Detect which cell encompasses the target text, then output its [x, y] center coordinate. 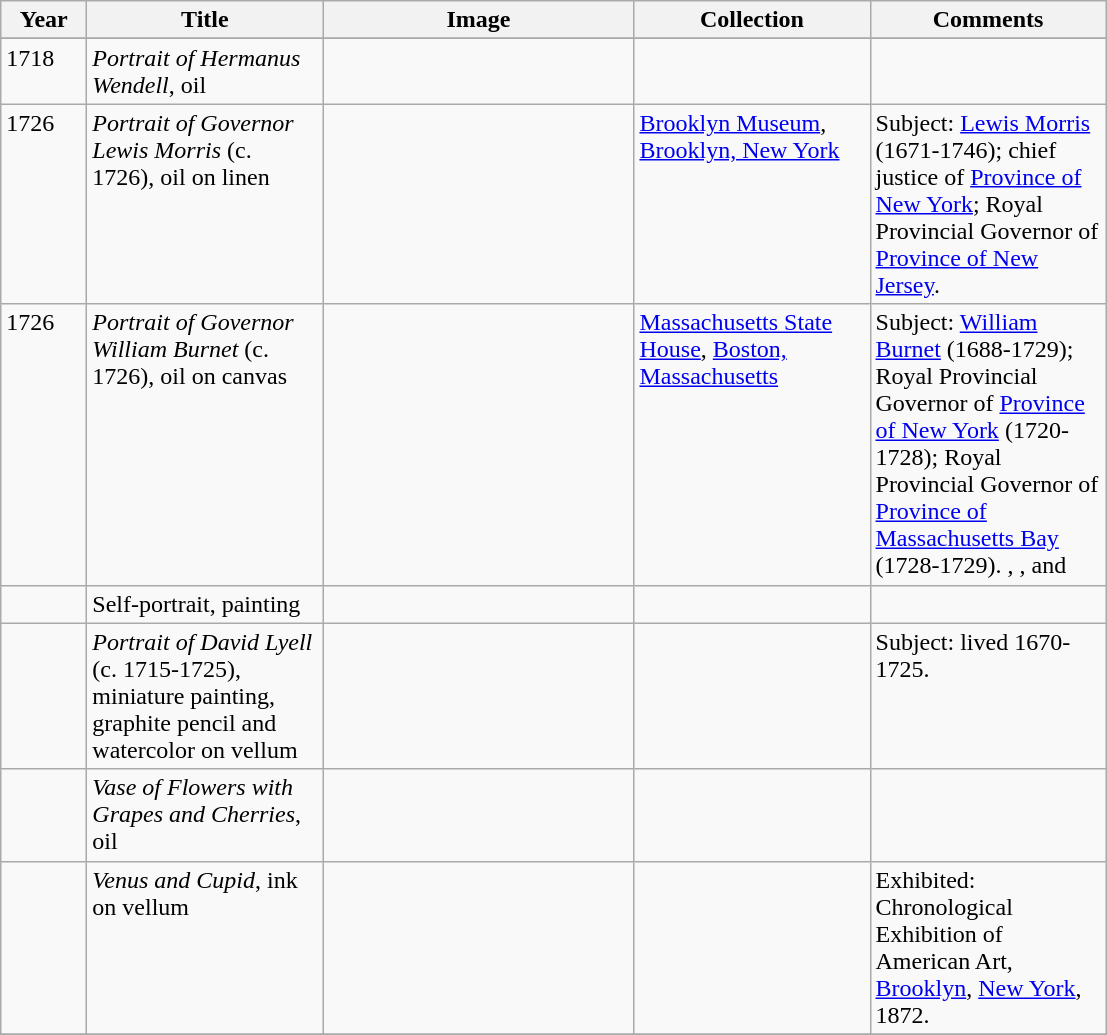
Exhibited: Chronological Exhibition of American Art, Brooklyn, New York, 1872. [988, 948]
Vase of Flowers with Grapes and Cherries, oil [205, 815]
Subject: lived 1670-1725. [988, 696]
Comments [988, 20]
1718 [44, 72]
Collection [752, 20]
Portrait of David Lyell (c. 1715-1725), miniature painting, graphite pencil and watercolor on vellum [205, 696]
Subject: Lewis Morris (1671-1746); chief justice of Province of New York; Royal Provincial Governor of Province of New Jersey. [988, 204]
Self-portrait, painting [205, 604]
Massachusetts State House, Boston, Massachusetts [752, 444]
Title [205, 20]
Year [44, 20]
Image [478, 20]
Brooklyn Museum, Brooklyn, New York [752, 204]
Portrait of Hermanus Wendell, oil [205, 72]
Portrait of Governor Lewis Morris (c. 1726), oil on linen [205, 204]
Venus and Cupid, ink on vellum [205, 948]
Portrait of Governor William Burnet (c. 1726), oil on canvas [205, 444]
